Locate the cell with the specified text and output its (x, y) center coordinate. 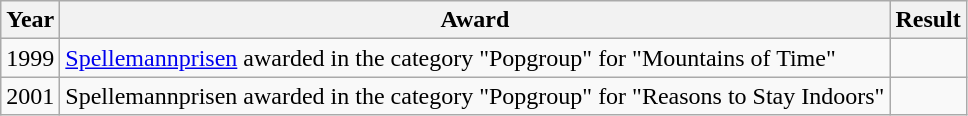
1999 (30, 58)
Spellemannprisen awarded in the category "Popgroup" for "Mountains of Time" (475, 58)
Result (928, 20)
Spellemannprisen awarded in the category "Popgroup" for "Reasons to Stay Indoors" (475, 96)
2001 (30, 96)
Award (475, 20)
Year (30, 20)
